Scan for the cell matching the given text and deliver its [x, y] coordinate at center. 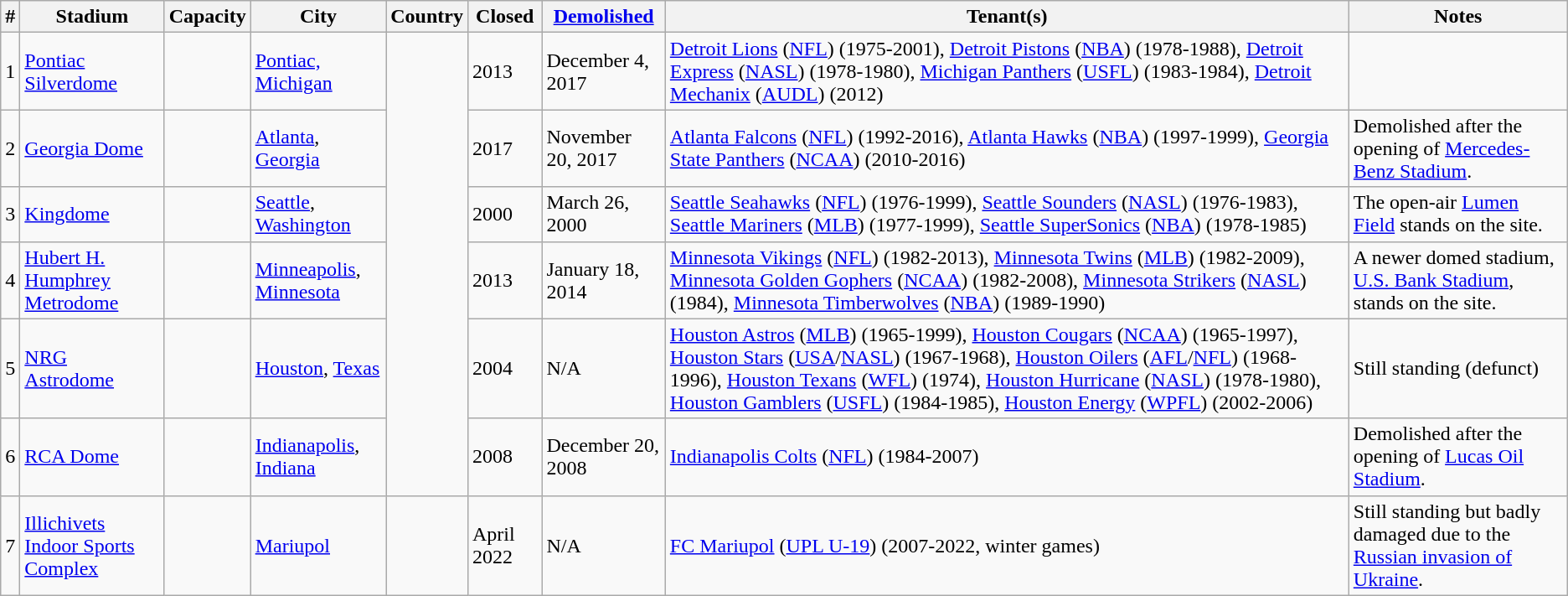
Capacity [208, 17]
2004 [504, 369]
2000 [504, 215]
2017 [504, 148]
City [318, 17]
January 18, 2014 [603, 280]
Notes [1457, 17]
April 2022 [504, 545]
Pontiac Silverdome [92, 71]
FC Mariupol (UPL U-19) (2007-2022, winter games) [1007, 545]
Hubert H. Humphrey Metrodome [92, 280]
Demolished after the opening of Mercedes-Benz Stadium. [1457, 148]
Tenant(s) [1007, 17]
1 [10, 71]
Country [427, 17]
Seattle Seahawks (NFL) (1976-1999), Seattle Sounders (NASL) (1976-1983), Seattle Mariners (MLB) (1977-1999), Seattle SuperSonics (NBA) (1978-1985) [1007, 215]
Still standing but badly damaged due to the Russian invasion of Ukraine. [1457, 545]
Pontiac, Michigan [318, 71]
Mariupol [318, 545]
Still standing (defunct) [1457, 369]
Indianapolis Colts (NFL) (1984-2007) [1007, 457]
December 4, 2017 [603, 71]
7 [10, 545]
# [10, 17]
RCA Dome [92, 457]
5 [10, 369]
3 [10, 215]
Minneapolis, Minnesota [318, 280]
A newer domed stadium, U.S. Bank Stadium, stands on the site. [1457, 280]
Atlanta, Georgia [318, 148]
November 20, 2017 [603, 148]
6 [10, 457]
Stadium [92, 17]
Houston, Texas [318, 369]
Georgia Dome [92, 148]
Closed [504, 17]
2 [10, 148]
Demolished after the opening of Lucas Oil Stadium. [1457, 457]
The open-air Lumen Field stands on the site. [1457, 215]
December 20, 2008 [603, 457]
March 26, 2000 [603, 215]
Seattle, Washington [318, 215]
Illichivets Indoor Sports Complex [92, 545]
Demolished [603, 17]
4 [10, 280]
Indianapolis, Indiana [318, 457]
Atlanta Falcons (NFL) (1992-2016), Atlanta Hawks (NBA) (1997-1999), Georgia State Panthers (NCAA) (2010-2016) [1007, 148]
2008 [504, 457]
NRG Astrodome [92, 369]
Kingdome [92, 215]
